Extract the [x, y] coordinate from the center of the cell holding the provided text.  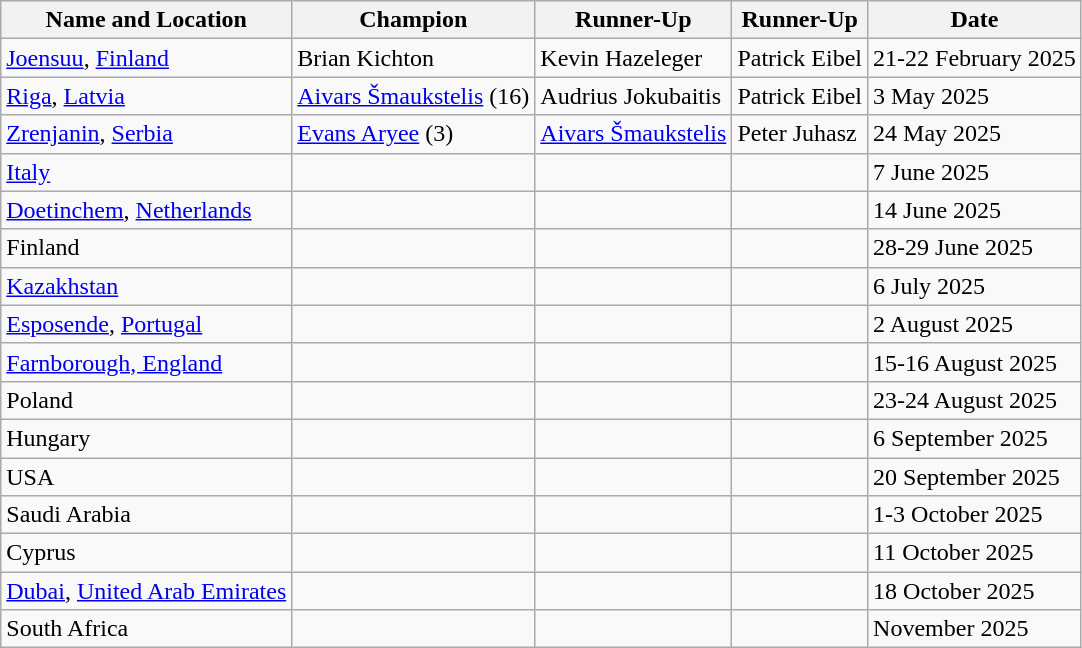
USA [146, 477]
Aivars Šmaukstelis (16) [414, 96]
Saudi Arabia [146, 515]
14 June 2025 [975, 210]
Dubai, United Arab Emirates [146, 591]
18 October 2025 [975, 591]
Audrius Jokubaitis [634, 96]
3 May 2025 [975, 96]
15-16 August 2025 [975, 362]
Champion [414, 20]
Doetinchem, Netherlands [146, 210]
Date [975, 20]
20 September 2025 [975, 477]
Finland [146, 248]
24 May 2025 [975, 134]
Aivars Šmaukstelis [634, 134]
Peter Juhasz [800, 134]
21-22 February 2025 [975, 58]
Zrenjanin, Serbia [146, 134]
Brian Kichton [414, 58]
2 August 2025 [975, 324]
7 June 2025 [975, 172]
Riga, Latvia [146, 96]
Cyprus [146, 553]
1-3 October 2025 [975, 515]
Farnborough, England [146, 362]
Poland [146, 400]
Evans Aryee (3) [414, 134]
28-29 June 2025 [975, 248]
6 July 2025 [975, 286]
South Africa [146, 629]
6 September 2025 [975, 438]
Joensuu, Finland [146, 58]
23-24 August 2025 [975, 400]
November 2025 [975, 629]
Name and Location [146, 20]
11 October 2025 [975, 553]
Italy [146, 172]
Hungary [146, 438]
Esposende, Portugal [146, 324]
Kazakhstan [146, 286]
Kevin Hazeleger [634, 58]
